Scan for the cell matching the given text and deliver its [x, y] coordinate at center. 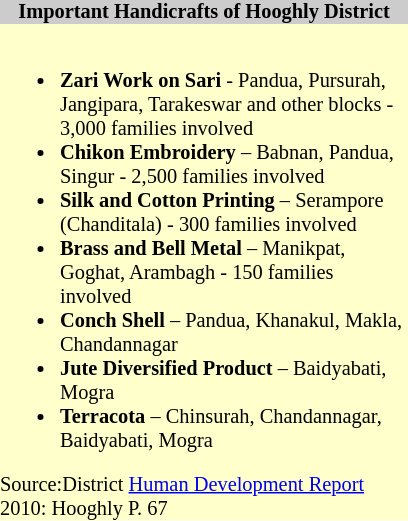
Important Handicrafts of Hooghly District [204, 12]
